Determine the [X, Y] coordinate at the center of the cell enclosing the given text.  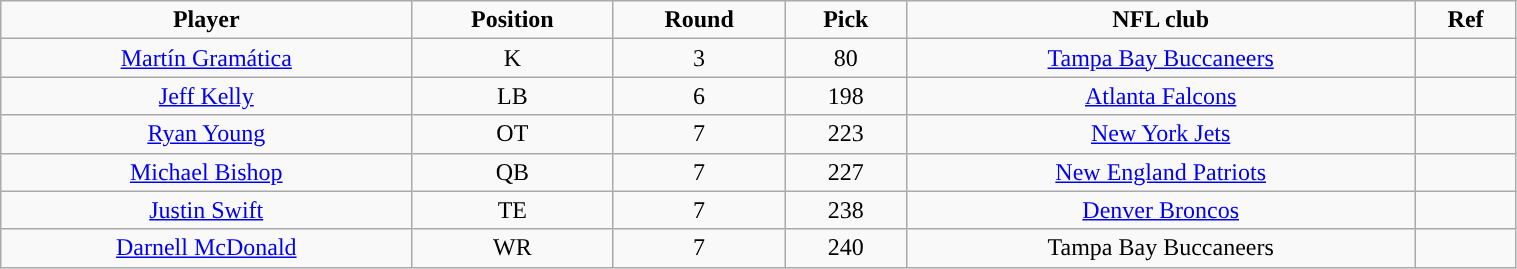
3 [699, 58]
Player [206, 20]
240 [846, 248]
Justin Swift [206, 210]
Martín Gramática [206, 58]
K [512, 58]
6 [699, 96]
Denver Broncos [1160, 210]
Position [512, 20]
WR [512, 248]
Ref [1466, 20]
Ryan Young [206, 134]
Michael Bishop [206, 172]
Pick [846, 20]
227 [846, 172]
Jeff Kelly [206, 96]
80 [846, 58]
223 [846, 134]
OT [512, 134]
Round [699, 20]
238 [846, 210]
Atlanta Falcons [1160, 96]
QB [512, 172]
LB [512, 96]
New York Jets [1160, 134]
TE [512, 210]
NFL club [1160, 20]
New England Patriots [1160, 172]
Darnell McDonald [206, 248]
198 [846, 96]
